Provide the (x, y) coordinate of the cell's center where the given text is located.  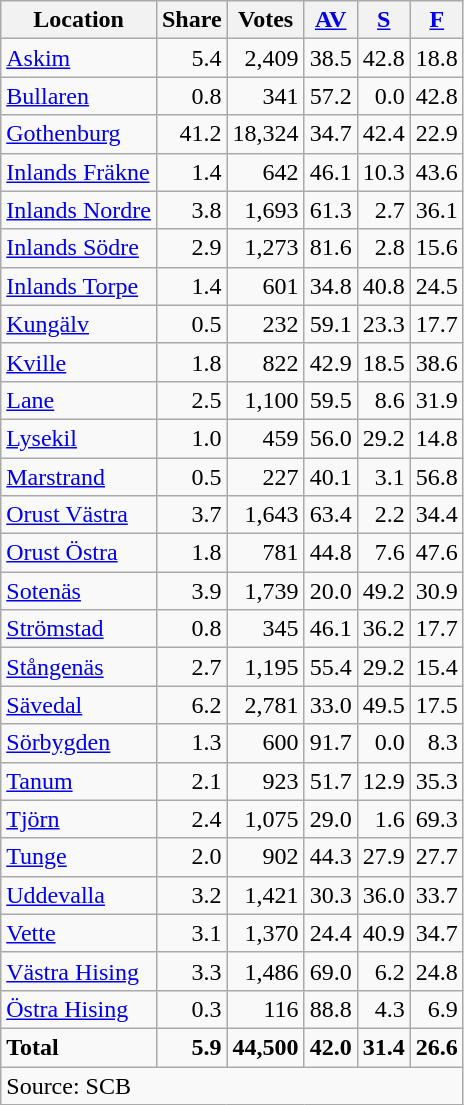
43.6 (436, 172)
1,195 (266, 667)
41.2 (192, 134)
35.3 (436, 781)
Stångenäs (79, 667)
Strömstad (79, 629)
822 (266, 362)
69.3 (436, 819)
Uddevalla (79, 895)
Västra Hising (79, 971)
42.0 (330, 1047)
3.8 (192, 210)
57.2 (330, 96)
Tunge (79, 857)
12.9 (384, 781)
2.0 (192, 857)
341 (266, 96)
Votes (266, 20)
Kungälv (79, 324)
4.3 (384, 1009)
227 (266, 477)
18,324 (266, 134)
Tanum (79, 781)
56.0 (330, 438)
40.1 (330, 477)
40.9 (384, 933)
2.4 (192, 819)
59.1 (330, 324)
5.4 (192, 58)
AV (330, 20)
30.3 (330, 895)
Vette (79, 933)
1,486 (266, 971)
56.8 (436, 477)
Gothenburg (79, 134)
63.4 (330, 515)
642 (266, 172)
2,781 (266, 705)
Bullaren (79, 96)
5.9 (192, 1047)
2.5 (192, 400)
20.0 (330, 591)
24.4 (330, 933)
38.5 (330, 58)
923 (266, 781)
781 (266, 553)
Share (192, 20)
Sotenäs (79, 591)
34.8 (330, 286)
59.5 (330, 400)
Source: SCB (232, 1085)
1,739 (266, 591)
Sörbygden (79, 743)
1,273 (266, 248)
S (384, 20)
3.2 (192, 895)
Sävedal (79, 705)
Östra Hising (79, 1009)
88.8 (330, 1009)
27.9 (384, 857)
1,421 (266, 895)
1,693 (266, 210)
601 (266, 286)
Orust Västra (79, 515)
Inlands Fräkne (79, 172)
51.7 (330, 781)
44.8 (330, 553)
49.5 (384, 705)
Inlands Nordre (79, 210)
902 (266, 857)
7.6 (384, 553)
8.3 (436, 743)
26.6 (436, 1047)
33.0 (330, 705)
3.9 (192, 591)
459 (266, 438)
44,500 (266, 1047)
Askim (79, 58)
Marstrand (79, 477)
1,643 (266, 515)
3.7 (192, 515)
42.9 (330, 362)
30.9 (436, 591)
2.9 (192, 248)
8.6 (384, 400)
24.8 (436, 971)
Location (79, 20)
36.2 (384, 629)
Inlands Södre (79, 248)
23.3 (384, 324)
81.6 (330, 248)
18.5 (384, 362)
3.3 (192, 971)
29.0 (330, 819)
24.5 (436, 286)
116 (266, 1009)
1,075 (266, 819)
1.0 (192, 438)
27.7 (436, 857)
2,409 (266, 58)
232 (266, 324)
49.2 (384, 591)
69.0 (330, 971)
600 (266, 743)
Orust Östra (79, 553)
6.9 (436, 1009)
Lysekil (79, 438)
31.9 (436, 400)
36.1 (436, 210)
14.8 (436, 438)
10.3 (384, 172)
1.3 (192, 743)
91.7 (330, 743)
15.4 (436, 667)
2.1 (192, 781)
33.7 (436, 895)
345 (266, 629)
61.3 (330, 210)
38.6 (436, 362)
Kville (79, 362)
31.4 (384, 1047)
1.6 (384, 819)
15.6 (436, 248)
Lane (79, 400)
40.8 (384, 286)
44.3 (330, 857)
2.8 (384, 248)
Tjörn (79, 819)
0.3 (192, 1009)
55.4 (330, 667)
F (436, 20)
Inlands Torpe (79, 286)
Total (79, 1047)
1,100 (266, 400)
1,370 (266, 933)
18.8 (436, 58)
17.5 (436, 705)
22.9 (436, 134)
36.0 (384, 895)
34.4 (436, 515)
2.2 (384, 515)
47.6 (436, 553)
42.4 (384, 134)
